From the cell containing the given text, extract its center point as [X, Y] coordinate. 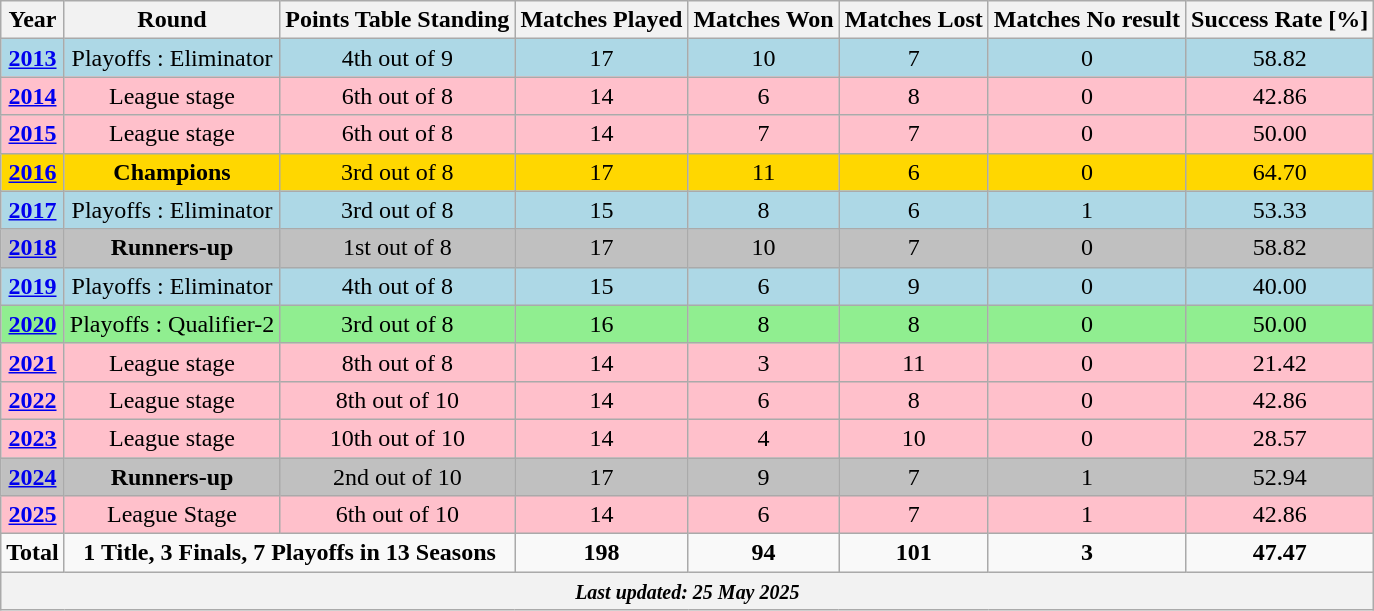
Matches Won [764, 20]
8th out of 10 [398, 400]
101 [914, 553]
28.57 [1280, 438]
League Stage [172, 515]
4th out of 9 [398, 58]
10th out of 10 [398, 438]
Champions [172, 172]
21.42 [1280, 362]
Last updated: 25 May 2025 [688, 591]
Year [33, 20]
4 [764, 438]
Matches Played [602, 20]
2025 [33, 515]
47.47 [1280, 553]
1 Title, 3 Finals, 7 Playoffs in 13 Seasons [290, 553]
6th out of 10 [398, 515]
4th out of 8 [398, 286]
16 [602, 324]
2021 [33, 362]
2020 [33, 324]
40.00 [1280, 286]
Points Table Standing [398, 20]
52.94 [1280, 477]
2022 [33, 400]
2013 [33, 58]
Matches No result [1086, 20]
Total [33, 553]
2014 [33, 96]
2015 [33, 134]
8th out of 8 [398, 362]
2024 [33, 477]
64.70 [1280, 172]
2018 [33, 248]
2023 [33, 438]
2nd out of 10 [398, 477]
Playoffs : Qualifier-2 [172, 324]
94 [764, 553]
198 [602, 553]
Success Rate [%] [1280, 20]
2019 [33, 286]
2016 [33, 172]
Matches Lost [914, 20]
1st out of 8 [398, 248]
Round [172, 20]
53.33 [1280, 210]
2017 [33, 210]
